Output the [X, Y] coordinate of the center of the cell containing the given text.  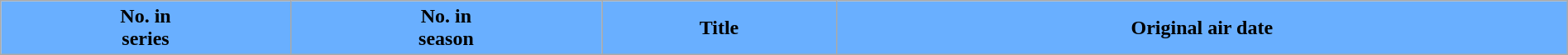
Original air date [1202, 28]
Title [719, 28]
No. inseason [446, 28]
No. inseries [146, 28]
